Pinpoint the cell where the given text exists, returning its (x, y) midpoint coordinate. 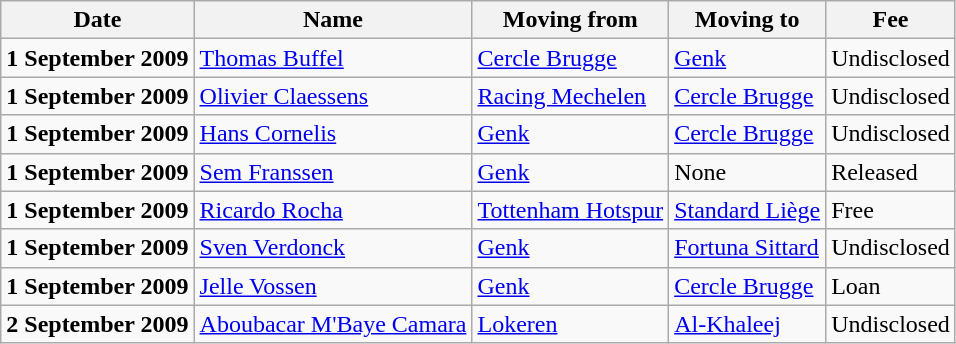
Hans Cornelis (333, 134)
Fortuna Sittard (748, 248)
Name (333, 20)
Racing Mechelen (570, 96)
Tottenham Hotspur (570, 210)
Fee (891, 20)
Date (98, 20)
Thomas Buffel (333, 58)
Lokeren (570, 324)
Sem Franssen (333, 172)
None (748, 172)
Aboubacar M'Baye Camara (333, 324)
Moving from (570, 20)
Loan (891, 286)
Free (891, 210)
Olivier Claessens (333, 96)
Ricardo Rocha (333, 210)
Jelle Vossen (333, 286)
Sven Verdonck (333, 248)
2 September 2009 (98, 324)
Standard Liège (748, 210)
Al-Khaleej (748, 324)
Moving to (748, 20)
Released (891, 172)
